Output the (X, Y) coordinate of the center of the cell containing the given text.  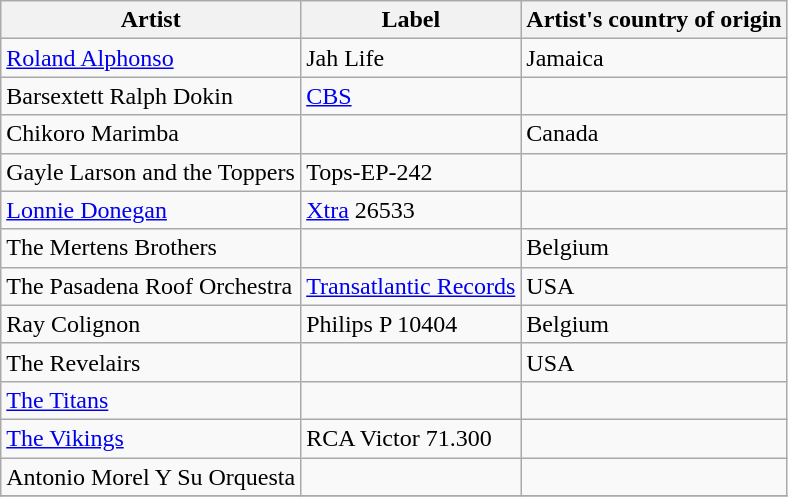
Jamaica (654, 58)
Artist's country of origin (654, 20)
Label (411, 20)
Artist (151, 20)
CBS (411, 96)
The Pasadena Roof Orchestra (151, 286)
Gayle Larson and the Toppers (151, 172)
The Titans (151, 400)
Roland Alphonso (151, 58)
Lonnie Donegan (151, 210)
The Revelairs (151, 362)
Antonio Morel Y Su Orquesta (151, 477)
Canada (654, 134)
Philips P 10404 (411, 324)
RCA Victor 71.300 (411, 438)
Transatlantic Records (411, 286)
Xtra 26533 (411, 210)
The Vikings (151, 438)
Ray Colignon (151, 324)
Chikoro Marimba (151, 134)
Tops-EP-242 (411, 172)
The Mertens Brothers (151, 248)
Jah Life (411, 58)
Barsextett Ralph Dokin (151, 96)
